Extract the [x, y] coordinate from the center of the cell holding the provided text.  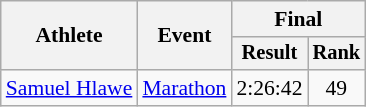
Marathon [184, 88]
Event [184, 36]
Result [269, 54]
Final [298, 19]
49 [337, 88]
Athlete [70, 36]
2:26:42 [269, 88]
Samuel Hlawe [70, 88]
Rank [337, 54]
